Pinpoint the cell where the given text exists, returning its [x, y] midpoint coordinate. 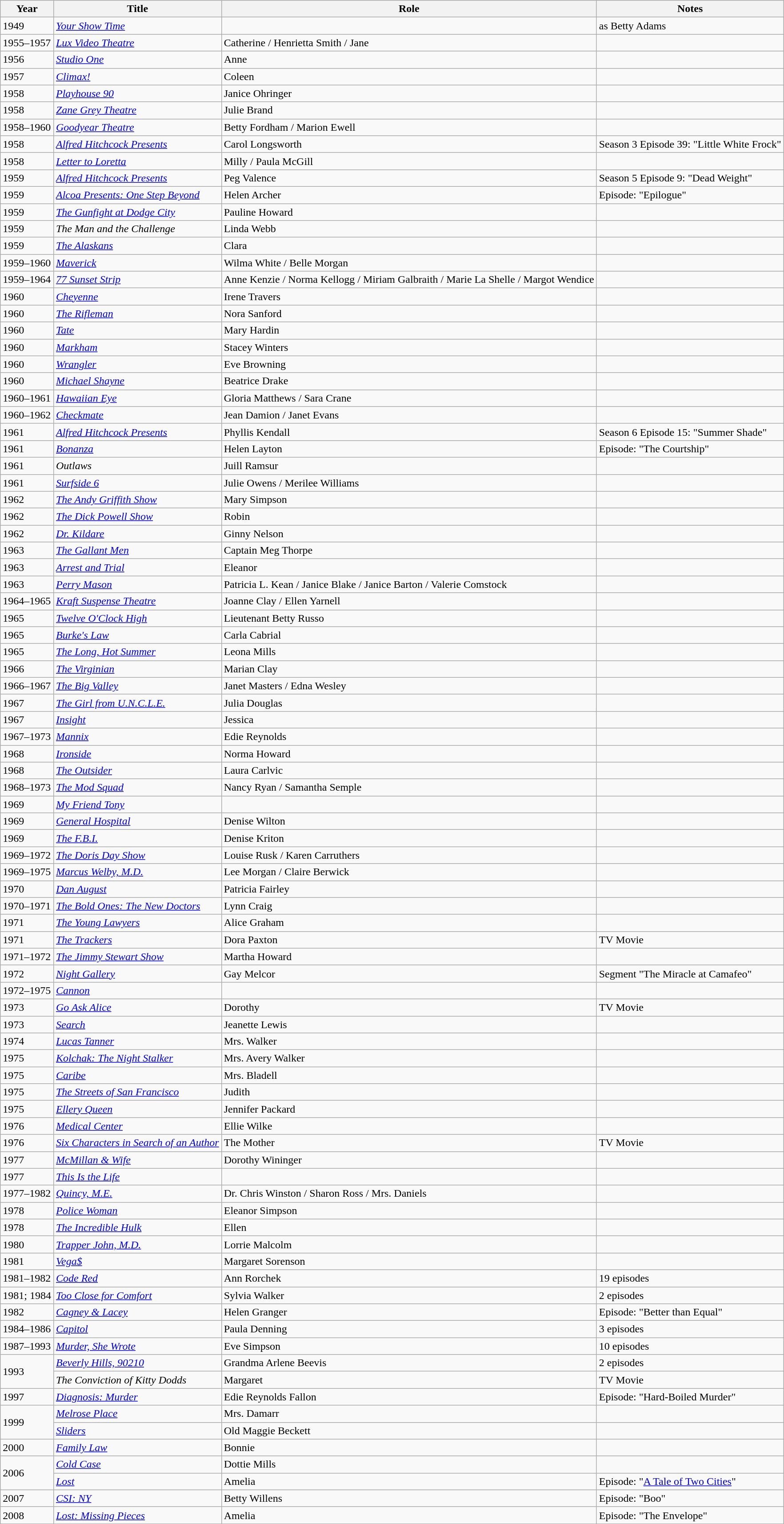
Stacey Winters [409, 347]
The Dick Powell Show [137, 517]
The Alaskans [137, 246]
Judith [409, 1092]
Julie Brand [409, 110]
Janice Ohringer [409, 93]
1968–1973 [27, 788]
McMillan & Wife [137, 1160]
Janet Masters / Edna Wesley [409, 686]
Episode: "Boo" [690, 1498]
1972 [27, 973]
Melrose Place [137, 1414]
Quincy, M.E. [137, 1194]
The Long, Hot Summer [137, 652]
The Streets of San Francisco [137, 1092]
Mannix [137, 736]
Eve Simpson [409, 1346]
1956 [27, 60]
1971–1972 [27, 957]
Helen Archer [409, 195]
1993 [27, 1371]
1987–1993 [27, 1346]
The Doris Day Show [137, 855]
Role [409, 9]
The F.B.I. [137, 838]
Helen Granger [409, 1312]
Six Characters in Search of an Author [137, 1143]
Lost: Missing Pieces [137, 1515]
1980 [27, 1244]
Margaret Sorenson [409, 1261]
Marian Clay [409, 669]
Pauline Howard [409, 212]
Dan August [137, 889]
Alice Graham [409, 923]
Anne Kenzie / Norma Kellogg / Miriam Galbraith / Marie La Shelle / Margot Wendice [409, 280]
Phyllis Kendall [409, 432]
Cheyenne [137, 297]
Ginny Nelson [409, 534]
Milly / Paula McGill [409, 161]
Gloria Matthews / Sara Crane [409, 398]
The Andy Griffith Show [137, 500]
Helen Layton [409, 449]
Sliders [137, 1431]
Lost [137, 1481]
1959–1960 [27, 263]
The Trackers [137, 940]
Bonnie [409, 1448]
Linda Webb [409, 229]
Twelve O'Clock High [137, 618]
Night Gallery [137, 973]
1970 [27, 889]
Climax! [137, 76]
Ironside [137, 754]
1984–1986 [27, 1329]
Murder, She Wrote [137, 1346]
Carol Longsworth [409, 144]
Go Ask Alice [137, 1007]
Medical Center [137, 1126]
Insight [137, 720]
Title [137, 9]
Code Red [137, 1278]
Nancy Ryan / Samantha Semple [409, 788]
Ellie Wilke [409, 1126]
The Outsider [137, 771]
Jean Damion / Janet Evans [409, 415]
Eve Browning [409, 364]
Carla Cabrial [409, 635]
Letter to Loretta [137, 161]
Your Show Time [137, 26]
1955–1957 [27, 43]
Episode: "Epilogue" [690, 195]
10 episodes [690, 1346]
Patricia Fairley [409, 889]
1967–1973 [27, 736]
Year [27, 9]
Zane Grey Theatre [137, 110]
Old Maggie Beckett [409, 1431]
Perry Mason [137, 584]
Lorrie Malcolm [409, 1244]
The Gunfight at Dodge City [137, 212]
Mrs. Walker [409, 1041]
Wilma White / Belle Morgan [409, 263]
1949 [27, 26]
The Conviction of Kitty Dodds [137, 1380]
Playhouse 90 [137, 93]
Denise Wilton [409, 821]
Julia Douglas [409, 703]
General Hospital [137, 821]
2006 [27, 1473]
Goodyear Theatre [137, 127]
Eleanor Simpson [409, 1210]
Season 5 Episode 9: "Dead Weight" [690, 178]
Episode: "The Envelope" [690, 1515]
The Mod Squad [137, 788]
The Big Valley [137, 686]
1959–1964 [27, 280]
Captain Meg Thorpe [409, 551]
Cagney & Lacey [137, 1312]
1969–1972 [27, 855]
Martha Howard [409, 957]
77 Sunset Strip [137, 280]
1999 [27, 1422]
Juill Ramsur [409, 466]
1958–1960 [27, 127]
Cannon [137, 990]
1972–1975 [27, 990]
1981 [27, 1261]
1970–1971 [27, 906]
The Young Lawyers [137, 923]
Lynn Craig [409, 906]
Trapper John, M.D. [137, 1244]
Episode: "Better than Equal" [690, 1312]
Leona Mills [409, 652]
Catherine / Henrietta Smith / Jane [409, 43]
Marcus Welby, M.D. [137, 872]
1997 [27, 1397]
Caribe [137, 1075]
1960–1962 [27, 415]
The Girl from U.N.C.L.E. [137, 703]
Mary Simpson [409, 500]
Joanne Clay / Ellen Yarnell [409, 601]
Mrs. Avery Walker [409, 1058]
1957 [27, 76]
Markham [137, 347]
Sylvia Walker [409, 1295]
Episode: "The Courtship" [690, 449]
Anne [409, 60]
Tate [137, 330]
Betty Willens [409, 1498]
Too Close for Comfort [137, 1295]
Jeanette Lewis [409, 1024]
Nora Sanford [409, 314]
Irene Travers [409, 297]
Gay Melcor [409, 973]
CSI: NY [137, 1498]
Ellen [409, 1227]
Episode: "A Tale of Two Cities" [690, 1481]
Diagnosis: Murder [137, 1397]
Lux Video Theatre [137, 43]
Robin [409, 517]
Cold Case [137, 1464]
Police Woman [137, 1210]
Bonanza [137, 449]
Capitol [137, 1329]
The Rifleman [137, 314]
Margaret [409, 1380]
Dr. Chris Winston / Sharon Ross / Mrs. Daniels [409, 1194]
Eleanor [409, 567]
The Bold Ones: The New Doctors [137, 906]
The Jimmy Stewart Show [137, 957]
1974 [27, 1041]
Kraft Suspense Theatre [137, 601]
Mrs. Bladell [409, 1075]
Dorothy Wininger [409, 1160]
Coleen [409, 76]
1966–1967 [27, 686]
Outlaws [137, 466]
Ann Rorchek [409, 1278]
Patricia L. Kean / Janice Blake / Janice Barton / Valerie Comstock [409, 584]
Ellery Queen [137, 1109]
This Is the Life [137, 1177]
1977–1982 [27, 1194]
Episode: "Hard-Boiled Murder" [690, 1397]
The Incredible Hulk [137, 1227]
My Friend Tony [137, 804]
The Mother [409, 1143]
Dr. Kildare [137, 534]
Edie Reynolds Fallon [409, 1397]
Vega$ [137, 1261]
Mary Hardin [409, 330]
1981; 1984 [27, 1295]
Louise Rusk / Karen Carruthers [409, 855]
Michael Shayne [137, 381]
1966 [27, 669]
Season 3 Episode 39: "Little White Frock" [690, 144]
1982 [27, 1312]
Lieutenant Betty Russo [409, 618]
2008 [27, 1515]
Burke's Law [137, 635]
Dottie Mills [409, 1464]
Hawaiian Eye [137, 398]
1964–1965 [27, 601]
Dora Paxton [409, 940]
Search [137, 1024]
Clara [409, 246]
Segment "The Miracle at Camafeo" [690, 973]
The Virginian [137, 669]
Surfside 6 [137, 483]
Jessica [409, 720]
Betty Fordham / Marion Ewell [409, 127]
Grandma Arlene Beevis [409, 1363]
Paula Denning [409, 1329]
Norma Howard [409, 754]
1981–1982 [27, 1278]
Maverick [137, 263]
Beatrice Drake [409, 381]
2000 [27, 1448]
as Betty Adams [690, 26]
Lee Morgan / Claire Berwick [409, 872]
Laura Carlvic [409, 771]
Peg Valence [409, 178]
Alcoa Presents: One Step Beyond [137, 195]
Notes [690, 9]
Checkmate [137, 415]
Jennifer Packard [409, 1109]
1969–1975 [27, 872]
19 episodes [690, 1278]
The Man and the Challenge [137, 229]
Denise Kriton [409, 838]
The Gallant Men [137, 551]
2007 [27, 1498]
Kolchak: The Night Stalker [137, 1058]
3 episodes [690, 1329]
Edie Reynolds [409, 736]
Dorothy [409, 1007]
Julie Owens / Merilee Williams [409, 483]
Season 6 Episode 15: "Summer Shade" [690, 432]
Studio One [137, 60]
Arrest and Trial [137, 567]
1960–1961 [27, 398]
Family Law [137, 1448]
Beverly Hills, 90210 [137, 1363]
Wrangler [137, 364]
Lucas Tanner [137, 1041]
Mrs. Damarr [409, 1414]
